Output the [x, y] coordinate of the center of the cell containing the given text.  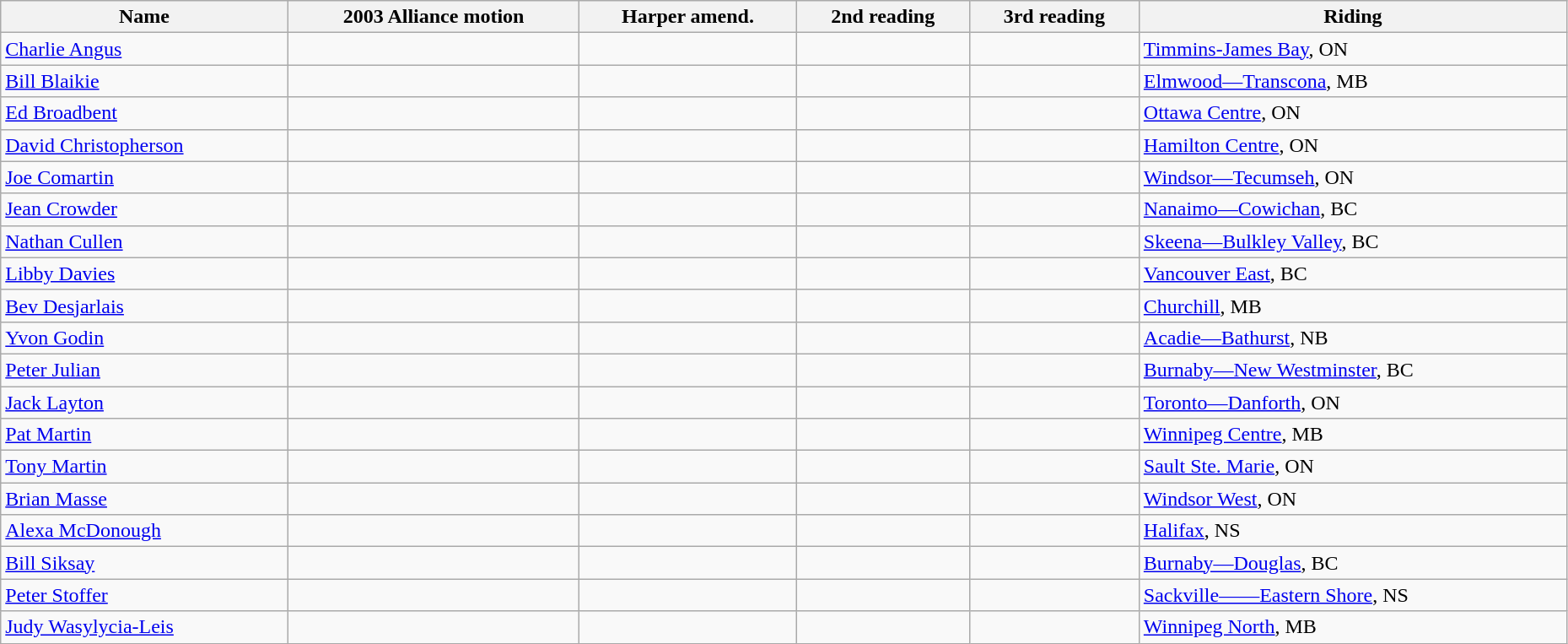
Winnipeg Centre, MB [1353, 435]
Windsor West, ON [1353, 499]
Pat Martin [145, 435]
Windsor—Tecumseh, ON [1353, 177]
Charlie Angus [145, 49]
Churchill, MB [1353, 306]
Alexa McDonough [145, 531]
Bev Desjarlais [145, 306]
Bill Siksay [145, 563]
Yvon Godin [145, 338]
Nanaimo—Cowichan, BC [1353, 209]
Riding [1353, 17]
Winnipeg North, MB [1353, 627]
Joe Comartin [145, 177]
3rd reading [1054, 17]
Burnaby—New Westminster, BC [1353, 370]
Halifax, NS [1353, 531]
Hamilton Centre, ON [1353, 145]
Peter Stoffer [145, 595]
Harper amend. [688, 17]
Toronto—Danforth, ON [1353, 403]
Burnaby—Douglas, BC [1353, 563]
Elmwood—Transcona, MB [1353, 81]
Vancouver East, BC [1353, 273]
Peter Julian [145, 370]
Judy Wasylycia-Leis [145, 627]
Name [145, 17]
Bill Blaikie [145, 81]
David Christopherson [145, 145]
Ottawa Centre, ON [1353, 113]
Tony Martin [145, 467]
Sault Ste. Marie, ON [1353, 467]
Jack Layton [145, 403]
Jean Crowder [145, 209]
Ed Broadbent [145, 113]
Libby Davies [145, 273]
Sackville——Eastern Shore, NS [1353, 595]
Skeena—Bulkley Valley, BC [1353, 241]
Timmins-James Bay, ON [1353, 49]
Acadie—Bathurst, NB [1353, 338]
2nd reading [882, 17]
Nathan Cullen [145, 241]
Brian Masse [145, 499]
2003 Alliance motion [434, 17]
